Pinpoint the cell where the given text exists, returning its [X, Y] midpoint coordinate. 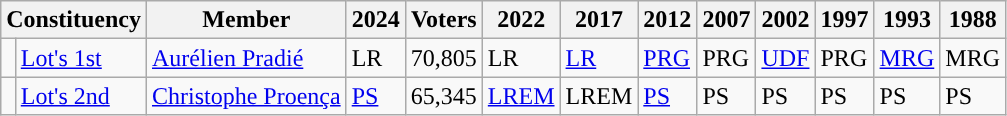
2002 [786, 20]
2007 [726, 20]
70,805 [444, 58]
Member [246, 20]
Christophe Proença [246, 96]
2024 [376, 20]
Aurélien Pradié [246, 58]
2022 [521, 20]
Lot's 1st [80, 58]
1997 [844, 20]
Lot's 2nd [80, 96]
1993 [907, 20]
2012 [668, 20]
Voters [444, 20]
Constituency [74, 20]
UDF [786, 58]
65,345 [444, 96]
2017 [599, 20]
1988 [973, 20]
